For the text-containing cell, return its midpoint in (x, y) coordinate format. 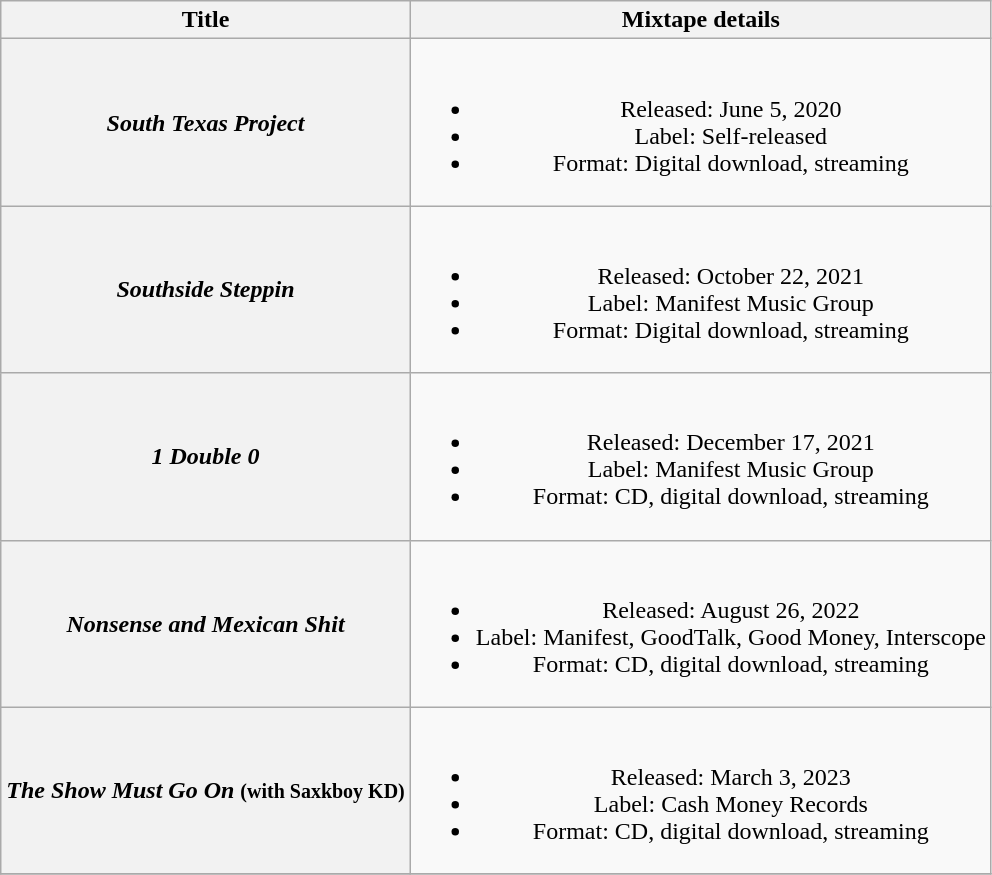
1 Double 0 (206, 456)
Released: June 5, 2020Label: Self-releasedFormat: Digital download, streaming (700, 122)
The Show Must Go On (with Saxkboy KD) (206, 790)
South Texas Project (206, 122)
Released: October 22, 2021Label: Manifest Music GroupFormat: Digital download, streaming (700, 290)
Released: December 17, 2021Label: Manifest Music GroupFormat: CD, digital download, streaming (700, 456)
Mixtape details (700, 20)
Title (206, 20)
Southside Steppin (206, 290)
Nonsense and Mexican Shit (206, 624)
Released: August 26, 2022Label: Manifest, GoodTalk, Good Money, InterscopeFormat: CD, digital download, streaming (700, 624)
Released: March 3, 2023Label: Cash Money RecordsFormat: CD, digital download, streaming (700, 790)
